Detect which cell encompasses the target text, then output its [X, Y] center coordinate. 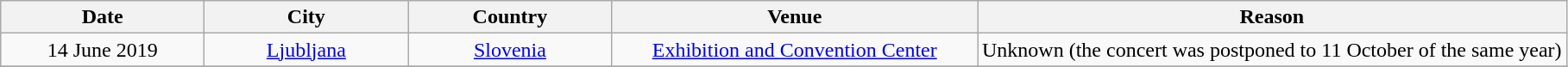
Slovenia [510, 50]
Ljubljana [306, 50]
Country [510, 17]
Unknown (the concert was postponed to 11 October of the same year) [1272, 50]
Date [103, 17]
14 June 2019 [103, 50]
Venue [795, 17]
Exhibition and Convention Center [795, 50]
Reason [1272, 17]
City [306, 17]
